Scan for the cell matching the given text and deliver its (X, Y) coordinate at center. 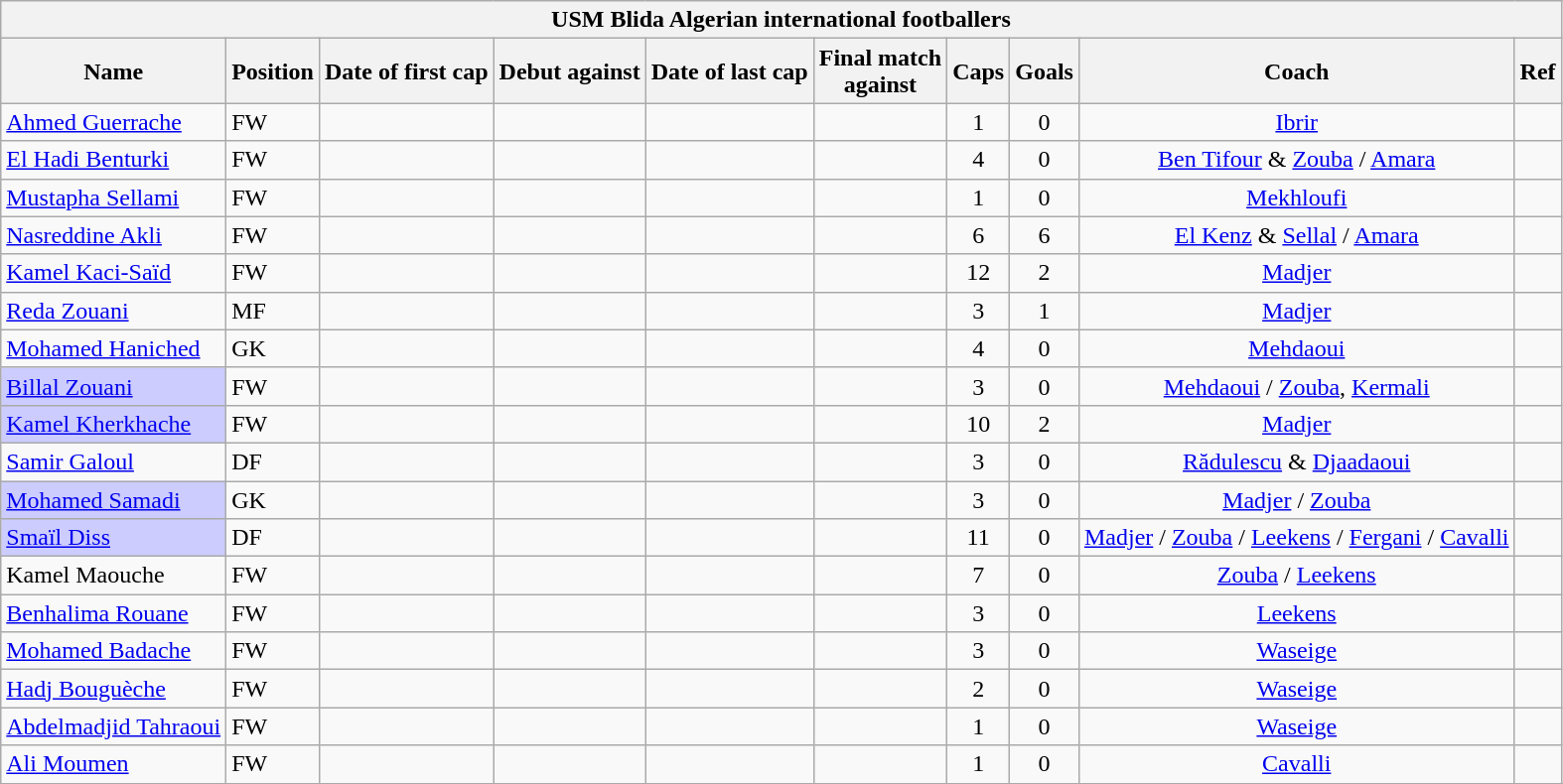
Madjer / Zouba / Leekens / Fergani / Cavalli (1297, 538)
Final matchagainst (880, 71)
Mustapha Sellami (113, 197)
Date of last cap (729, 71)
Ben Tifour & Zouba / Amara (1297, 160)
Madjer / Zouba (1297, 499)
Hadj Bouguèche (113, 689)
Cavalli (1297, 764)
Nasreddine Akli (113, 235)
10 (979, 424)
Rădulescu & Djaadaoui (1297, 461)
Ibrir (1297, 122)
Name (113, 71)
Mehdaoui (1297, 348)
El Hadi Benturki (113, 160)
Coach (1297, 71)
Ali Moumen (113, 764)
Leekens (1297, 613)
Smaïl Diss (113, 538)
MF (273, 311)
Kamel Kaci-Saïd (113, 273)
12 (979, 273)
Mohamed Badache (113, 651)
Debut against (570, 71)
El Kenz & Sellal / Amara (1297, 235)
Kamel Maouche (113, 576)
Ahmed Guerrache (113, 122)
Samir Galoul (113, 461)
Zouba / Leekens (1297, 576)
Kamel Kherkhache (113, 424)
Position (273, 71)
Reda Zouani (113, 311)
Abdelmadjid Tahraoui (113, 726)
USM Blida Algerian international footballers (781, 20)
Mohamed Haniched (113, 348)
7 (979, 576)
Goals (1045, 71)
11 (979, 538)
Date of first cap (406, 71)
Mekhloufi (1297, 197)
Ref (1537, 71)
Mehdaoui / Zouba, Kermali (1297, 386)
Billal Zouani (113, 386)
Benhalima Rouane (113, 613)
Caps (979, 71)
Mohamed Samadi (113, 499)
